Detect which cell encompasses the target text, then output its (x, y) center coordinate. 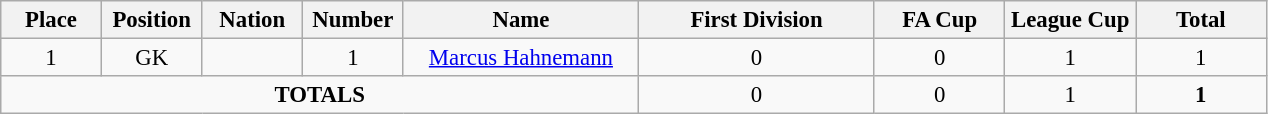
Marcus Hahnemann (521, 58)
Place (52, 20)
GK (152, 58)
TOTALS (320, 95)
League Cup (1070, 20)
Nation (252, 20)
FA Cup (940, 20)
First Division (757, 20)
Name (521, 20)
Number (354, 20)
Total (1202, 20)
Position (152, 20)
